Search for the cell housing the specified text and yield its (X, Y) center coordinate. 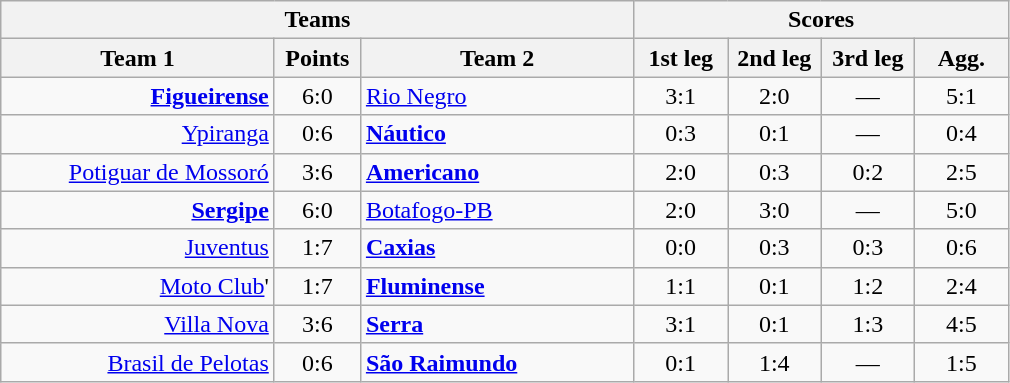
1:1 (681, 286)
1:2 (868, 286)
4:5 (962, 324)
Figueirense (138, 96)
São Raimundo (497, 362)
Teams (318, 20)
1:3 (868, 324)
Scores (821, 20)
5:0 (962, 210)
Náutico (497, 134)
Brasil de Pelotas (138, 362)
1st leg (681, 58)
Caxias (497, 248)
1:5 (962, 362)
0:0 (681, 248)
0:2 (868, 172)
Agg. (962, 58)
3rd leg (868, 58)
1:4 (775, 362)
Rio Negro (497, 96)
2nd leg (775, 58)
Moto Club' (138, 286)
Americano (497, 172)
Botafogo-PB (497, 210)
Ypiranga (138, 134)
2:5 (962, 172)
Potiguar de Mossoró (138, 172)
2:4 (962, 286)
Juventus (138, 248)
5:1 (962, 96)
Villa Nova (138, 324)
Serra (497, 324)
Points (317, 58)
Team 2 (497, 58)
Fluminense (497, 286)
0:4 (962, 134)
Team 1 (138, 58)
Sergipe (138, 210)
3:0 (775, 210)
